Locate the cell with the specified text and output its (x, y) center coordinate. 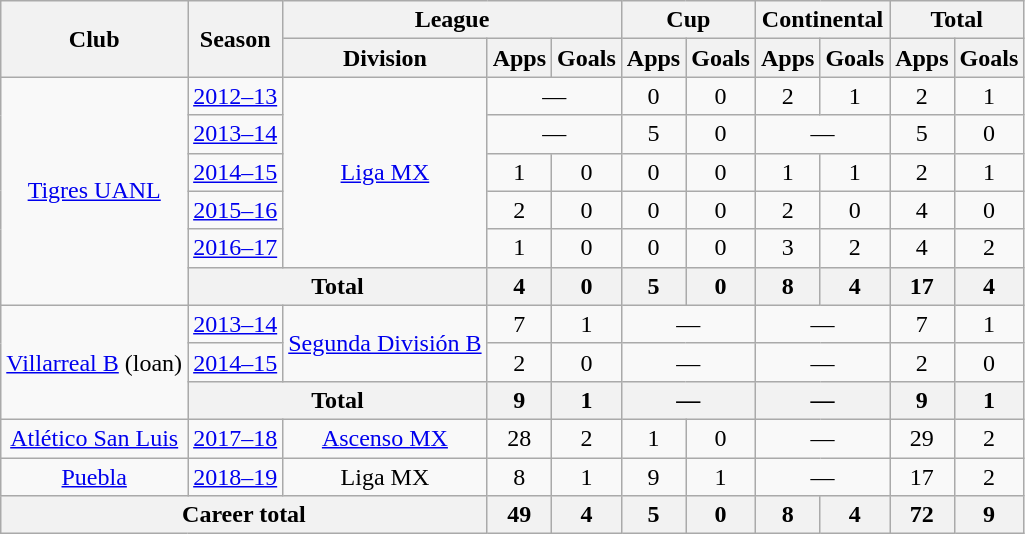
Atlético San Luis (94, 438)
League (452, 20)
Career total (244, 515)
Club (94, 39)
Continental (822, 20)
Season (236, 39)
2016–17 (236, 248)
3 (787, 248)
49 (519, 515)
Division (385, 58)
Villarreal B (loan) (94, 362)
Ascenso MX (385, 438)
2018–19 (236, 477)
2015–16 (236, 210)
2017–18 (236, 438)
Puebla (94, 477)
28 (519, 438)
Tigres UANL (94, 191)
72 (922, 515)
Segunda División B (385, 343)
29 (922, 438)
Cup (688, 20)
2012–13 (236, 96)
